From the cell containing the given text, extract its center point as (X, Y) coordinate. 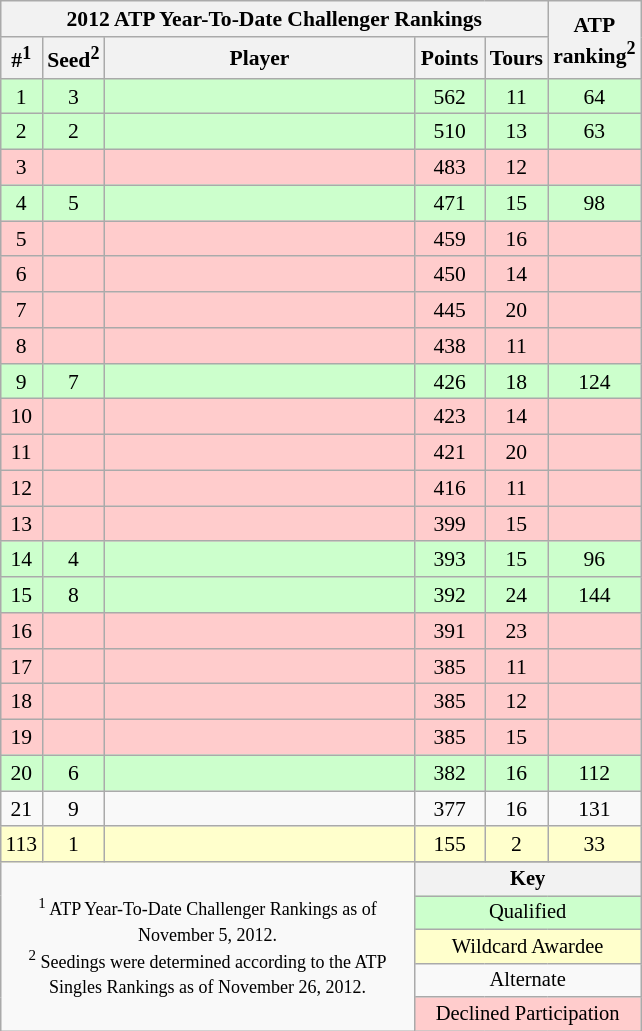
399 (450, 524)
382 (450, 773)
Points (450, 58)
155 (450, 844)
#1 (21, 58)
450 (450, 274)
393 (450, 559)
392 (450, 595)
Alternate (528, 980)
Qualified (528, 913)
421 (450, 453)
ATP ranking2 (594, 40)
423 (450, 417)
438 (450, 346)
98 (594, 203)
Wildcard Awardee (528, 946)
Player (259, 58)
24 (516, 595)
124 (594, 381)
10 (21, 417)
445 (450, 310)
64 (594, 96)
96 (594, 559)
Tours (516, 58)
471 (450, 203)
Seed2 (73, 58)
Key (528, 879)
377 (450, 809)
459 (450, 239)
17 (21, 666)
562 (450, 96)
63 (594, 132)
483 (450, 168)
426 (450, 381)
112 (594, 773)
113 (21, 844)
510 (450, 132)
33 (594, 844)
19 (21, 738)
2012 ATP Year-To-Date Challenger Rankings (274, 19)
144 (594, 595)
416 (450, 488)
Declined Participation (528, 1014)
23 (516, 631)
391 (450, 631)
21 (21, 809)
131 (594, 809)
